Find where the given text appears and provide that cell's center as [x, y] coordinate. 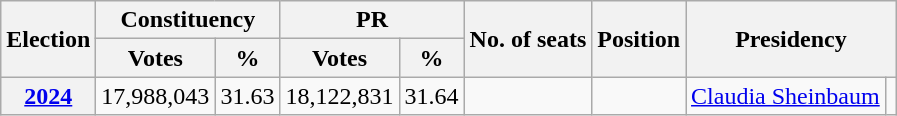
18,122,831 [340, 96]
31.64 [432, 96]
31.63 [248, 96]
2024 [48, 96]
Constituency [188, 20]
Election [48, 39]
No. of seats [528, 39]
17,988,043 [156, 96]
PR [372, 20]
Claudia Sheinbaum [786, 96]
Position [639, 39]
Presidency [792, 39]
